Detect which cell encompasses the target text, then output its (X, Y) center coordinate. 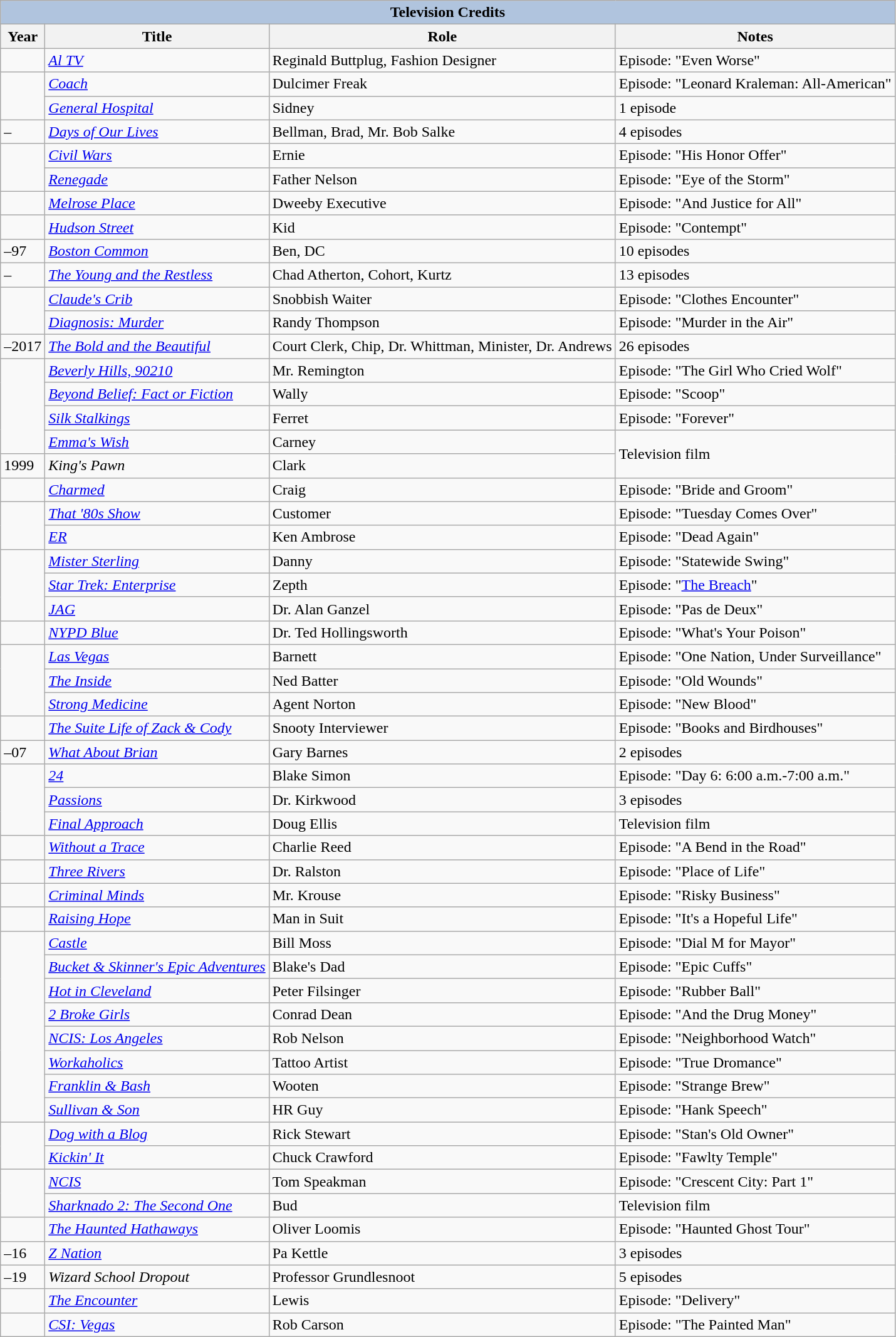
Passions (157, 800)
Clark (442, 466)
Episode: "Haunted Ghost Tour" (755, 1229)
Kid (442, 227)
10 episodes (755, 251)
Snooty Interviewer (442, 728)
Coach (157, 84)
Civil Wars (157, 155)
Mr. Krouse (442, 895)
Episode: "Old Wounds" (755, 680)
Episode: "Dial M for Mayor" (755, 943)
Ernie (442, 155)
Mr. Remington (442, 370)
Rob Carson (442, 1324)
Episode: "Risky Business" (755, 895)
Raising Hope (157, 919)
–19 (23, 1277)
Dr. Ralston (442, 871)
Episode: "And Justice for All" (755, 203)
Carney (442, 442)
Charmed (157, 490)
Episode: "Epic Cuffs" (755, 967)
Father Nelson (442, 179)
Al TV (157, 60)
Sullivan & Son (157, 1110)
CSI: Vegas (157, 1324)
Dr. Ted Hollingsworth (442, 632)
Episode: "Clothes Encounter" (755, 299)
Boston Common (157, 251)
Beyond Belief: Fact or Fiction (157, 394)
Castle (157, 943)
Melrose Place (157, 203)
Franklin & Bash (157, 1086)
NYPD Blue (157, 632)
What About Brian (157, 752)
Charlie Reed (442, 847)
JAG (157, 609)
Reginald Buttplug, Fashion Designer (442, 60)
Silk Stalkings (157, 418)
Episode: "Rubber Ball" (755, 990)
Sidney (442, 108)
Oliver Loomis (442, 1229)
Man in Suit (442, 919)
Episode: "A Bend in the Road" (755, 847)
Star Trek: Enterprise (157, 585)
Beverly Hills, 90210 (157, 370)
Episode: "Stan's Old Owner" (755, 1134)
2 Broke Girls (157, 1014)
Episode: "Neighborhood Watch" (755, 1038)
Television Credits (447, 13)
Bud (442, 1205)
1999 (23, 466)
Rob Nelson (442, 1038)
Randy Thompson (442, 323)
Episode: "New Blood" (755, 705)
Snobbish Waiter (442, 299)
Gary Barnes (442, 752)
Episode: "Eye of the Storm" (755, 179)
Episode: "Dead Again" (755, 537)
Role (442, 36)
Episode: "Statewide Swing" (755, 561)
Episode: "True Dromance" (755, 1062)
Episode: "Hank Speech" (755, 1110)
Pa Kettle (442, 1253)
Blake Simon (442, 776)
Wizard School Dropout (157, 1277)
Wooten (442, 1086)
Episode: "Leonard Kraleman: All-American" (755, 84)
Mister Sterling (157, 561)
5 episodes (755, 1277)
Episode: "Forever" (755, 418)
Episode: "Bride and Groom" (755, 490)
Year (23, 36)
Rick Stewart (442, 1134)
Ken Ambrose (442, 537)
Conrad Dean (442, 1014)
Lewis (442, 1301)
Ferret (442, 418)
Workaholics (157, 1062)
Dr. Kirkwood (442, 800)
Danny (442, 561)
Episode: "The Painted Man" (755, 1324)
Episode: "The Girl Who Cried Wolf" (755, 370)
The Inside (157, 680)
2 episodes (755, 752)
Episode: "And the Drug Money" (755, 1014)
The Encounter (157, 1301)
Dweeby Executive (442, 203)
13 episodes (755, 275)
Episode: "Pas de Deux" (755, 609)
The Young and the Restless (157, 275)
–07 (23, 752)
–2017 (23, 347)
King's Pawn (157, 466)
Episode: "Scoop" (755, 394)
Tattoo Artist (442, 1062)
Emma's Wish (157, 442)
–16 (23, 1253)
Wally (442, 394)
Bellman, Brad, Mr. Bob Salke (442, 132)
Episode: "Delivery" (755, 1301)
Tom Speakman (442, 1182)
Las Vegas (157, 656)
Episode: "Tuesday Comes Over" (755, 513)
Customer (442, 513)
Blake's Dad (442, 967)
Craig (442, 490)
Episode: "The Breach" (755, 585)
Without a Trace (157, 847)
Strong Medicine (157, 705)
Episode: "What's Your Poison" (755, 632)
Episode: "His Honor Offer" (755, 155)
Diagnosis: Murder (157, 323)
Dog with a Blog (157, 1134)
Hot in Cleveland (157, 990)
24 (157, 776)
Episode: "Murder in the Air" (755, 323)
Episode: "Strange Brew" (755, 1086)
Title (157, 36)
Agent Norton (442, 705)
1 episode (755, 108)
Dulcimer Freak (442, 84)
General Hospital (157, 108)
Renegade (157, 179)
Ned Batter (442, 680)
4 episodes (755, 132)
Final Approach (157, 824)
The Haunted Hathaways (157, 1229)
ER (157, 537)
Episode: "It's a Hopeful Life" (755, 919)
NCIS (157, 1182)
Criminal Minds (157, 895)
Bucket & Skinner's Epic Adventures (157, 967)
Days of Our Lives (157, 132)
Episode: "Books and Birdhouses" (755, 728)
26 episodes (755, 347)
Bill Moss (442, 943)
Doug Ellis (442, 824)
–97 (23, 251)
Ben, DC (442, 251)
Episode: "Fawlty Temple" (755, 1158)
Notes (755, 36)
The Suite Life of Zack & Cody (157, 728)
Episode: "Day 6: 6:00 a.m.-7:00 a.m." (755, 776)
Sharknado 2: The Second One (157, 1205)
Dr. Alan Ganzel (442, 609)
HR Guy (442, 1110)
That '80s Show (157, 513)
Barnett (442, 656)
Peter Filsinger (442, 990)
Court Clerk, Chip, Dr. Whittman, Minister, Dr. Andrews (442, 347)
Chad Atherton, Cohort, Kurtz (442, 275)
Z Nation (157, 1253)
Claude's Crib (157, 299)
Three Rivers (157, 871)
Chuck Crawford (442, 1158)
Kickin' It (157, 1158)
NCIS: Los Angeles (157, 1038)
The Bold and the Beautiful (157, 347)
Episode: "Even Worse" (755, 60)
Hudson Street (157, 227)
Episode: "Place of Life" (755, 871)
Episode: "One Nation, Under Surveillance" (755, 656)
Professor Grundlesnoot (442, 1277)
Episode: "Crescent City: Part 1" (755, 1182)
Zepth (442, 585)
Episode: "Contempt" (755, 227)
